Return the [x, y] coordinate for the center point of the cell that contains the specified text.  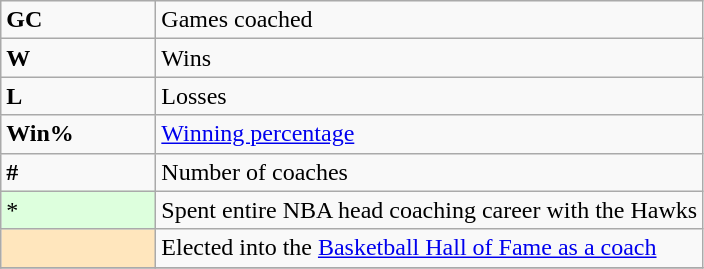
Win% [78, 134]
* [78, 210]
Losses [430, 96]
# [78, 172]
Spent entire NBA head coaching career with the Hawks [430, 210]
Games coached [430, 20]
GC [78, 20]
Winning percentage [430, 134]
Number of coaches [430, 172]
L [78, 96]
W [78, 58]
Elected into the Basketball Hall of Fame as a coach [430, 248]
Wins [430, 58]
